Return the [X, Y] coordinate for the center point of the cell that contains the specified text.  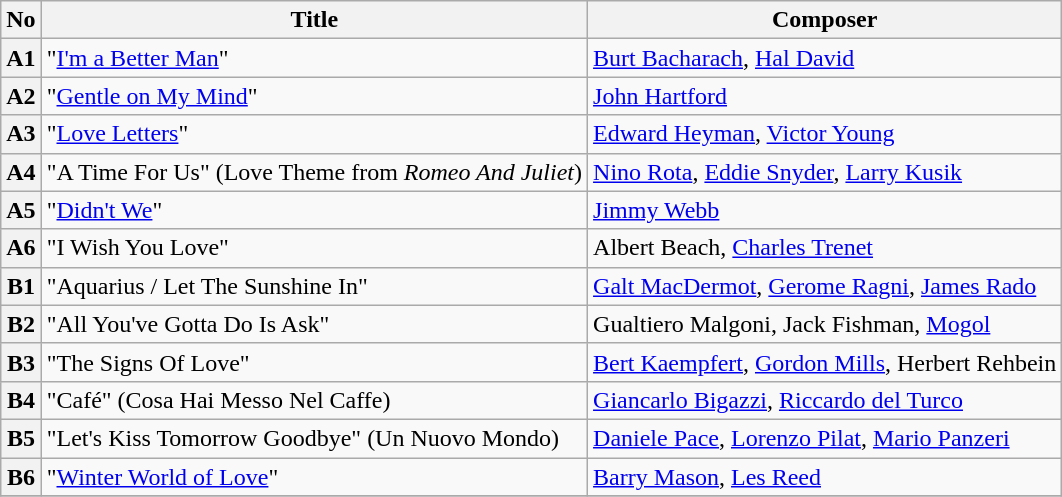
"The Signs Of Love" [314, 362]
Burt Bacharach, Hal David [825, 58]
"I'm a Better Man" [314, 58]
Daniele Pace, Lorenzo Pilat, Mario Panzeri [825, 438]
"Café" (Cosa Hai Messo Nel Caffe) [314, 400]
Gualtiero Malgoni, Jack Fishman, Mogol [825, 324]
Giancarlo Bigazzi, Riccardo del Turco [825, 400]
A5 [21, 210]
B4 [21, 400]
A1 [21, 58]
"I Wish You Love" [314, 248]
Bert Kaempfert, Gordon Mills, Herbert Rehbein [825, 362]
B3 [21, 362]
"Didn't We" [314, 210]
Albert Beach, Charles Trenet [825, 248]
Jimmy Webb [825, 210]
A2 [21, 96]
"A Time For Us" (Love Theme from Romeo And Juliet) [314, 172]
"Winter World of Love" [314, 477]
Edward Heyman, Victor Young [825, 134]
"Aquarius / Let The Sunshine In" [314, 286]
"Love Letters" [314, 134]
A6 [21, 248]
John Hartford [825, 96]
"Let's Kiss Tomorrow Goodbye" (Un Nuovo Mondo) [314, 438]
Galt MacDermot, Gerome Ragni, James Rado [825, 286]
B1 [21, 286]
Nino Rota, Eddie Snyder, Larry Kusik [825, 172]
A3 [21, 134]
Title [314, 20]
B6 [21, 477]
B2 [21, 324]
"Gentle on My Mind" [314, 96]
B5 [21, 438]
"All You've Gotta Do Is Ask" [314, 324]
A4 [21, 172]
Barry Mason, Les Reed [825, 477]
No [21, 20]
Composer [825, 20]
